Capture the cell that displays the provided text and extract its [x, y] central coordinate. 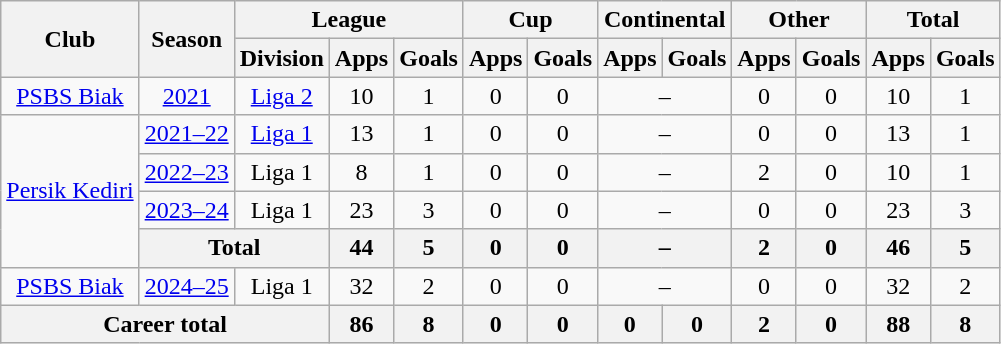
Season [186, 39]
86 [361, 324]
Other [799, 20]
Liga 2 [282, 96]
2024–25 [186, 286]
46 [898, 248]
League [348, 20]
Cup [530, 20]
2022–23 [186, 172]
2023–24 [186, 210]
2021–22 [186, 134]
2021 [186, 96]
Club [70, 39]
Career total [166, 324]
88 [898, 324]
44 [361, 248]
Continental [665, 20]
Persik Kediri [70, 191]
Division [282, 58]
